Capture the cell that displays the provided text and extract its (x, y) central coordinate. 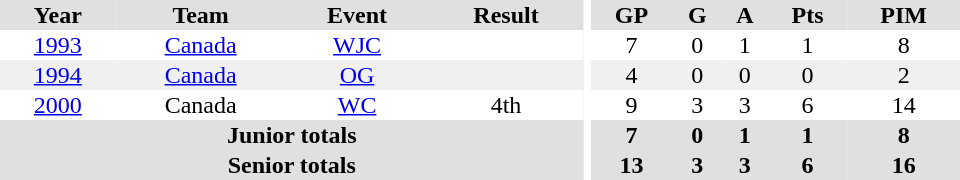
16 (904, 165)
Event (358, 15)
A (745, 15)
OG (358, 75)
Senior totals (292, 165)
13 (631, 165)
PIM (904, 15)
2000 (58, 105)
1994 (58, 75)
Team (201, 15)
WJC (358, 45)
9 (631, 105)
Result (506, 15)
2 (904, 75)
14 (904, 105)
GP (631, 15)
WC (358, 105)
4th (506, 105)
G (698, 15)
4 (631, 75)
Junior totals (292, 135)
Pts (808, 15)
Year (58, 15)
1993 (58, 45)
